Identify which cell holds the provided text, then report its (X, Y) central coordinate. 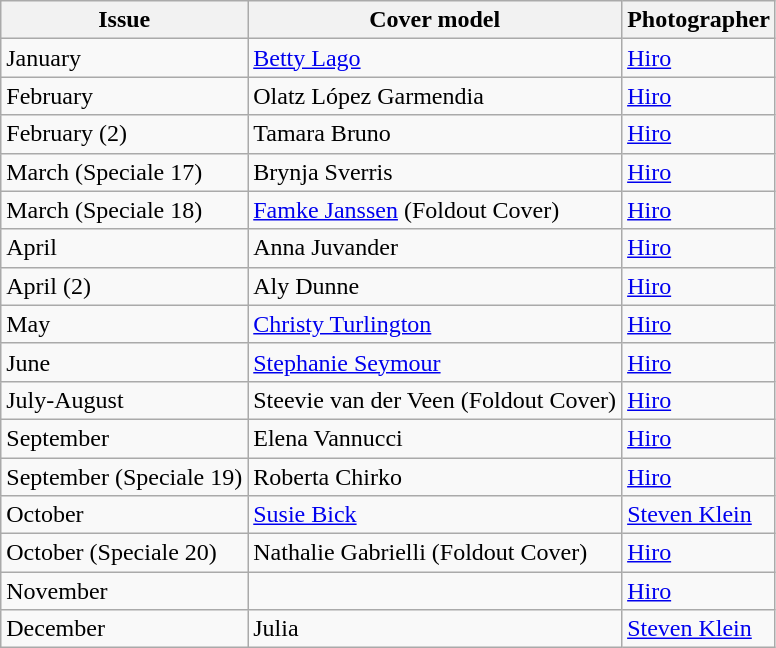
Betty Lago (435, 58)
March (Speciale 18) (124, 210)
September (124, 438)
February (124, 96)
September (Speciale 19) (124, 477)
Christy Turlington (435, 324)
Steevie van der Veen (Foldout Cover) (435, 400)
Brynja Sverris (435, 172)
April (124, 248)
February (2) (124, 134)
January (124, 58)
Photographer (699, 20)
Nathalie Gabrielli (Foldout Cover) (435, 553)
Aly Dunne (435, 286)
Anna Juvander (435, 248)
Elena Vannucci (435, 438)
March (Speciale 17) (124, 172)
Cover model (435, 20)
October (Speciale 20) (124, 553)
Tamara Bruno (435, 134)
June (124, 362)
Roberta Chirko (435, 477)
Famke Janssen (Foldout Cover) (435, 210)
Susie Bick (435, 515)
July-August (124, 400)
Issue (124, 20)
April (2) (124, 286)
Stephanie Seymour (435, 362)
October (124, 515)
Olatz López Garmendia (435, 96)
November (124, 591)
Julia (435, 629)
December (124, 629)
May (124, 324)
